Scan for the cell matching the given text and deliver its (x, y) coordinate at center. 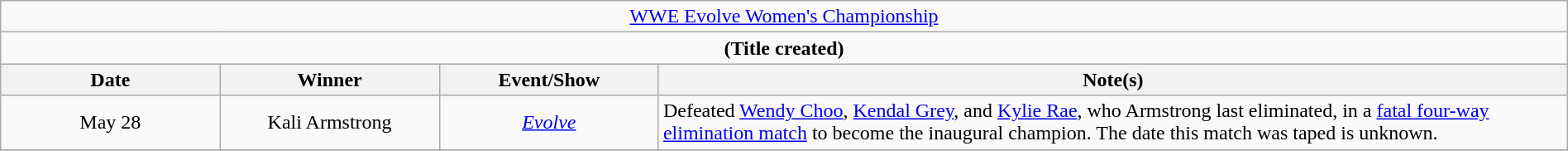
Date (111, 80)
Winner (329, 80)
Event/Show (549, 80)
May 28 (111, 123)
WWE Evolve Women's Championship (784, 17)
Evolve (549, 123)
Note(s) (1113, 80)
Kali Armstrong (329, 123)
(Title created) (784, 48)
